Extract the (X, Y) coordinate from the center of the cell holding the provided text.  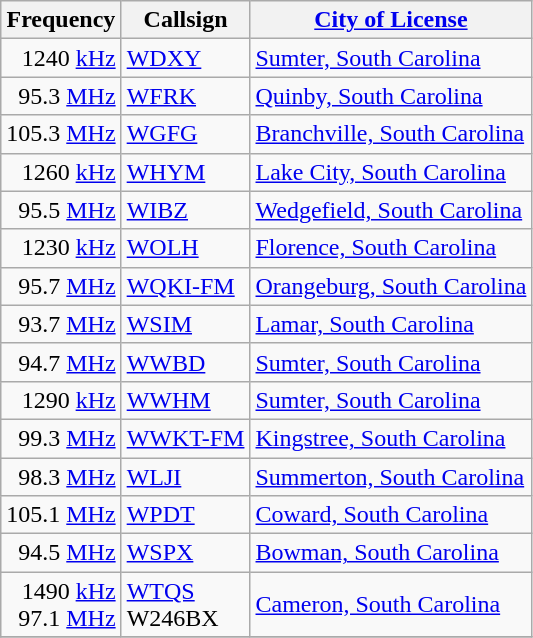
City of License (391, 20)
Frequency (61, 20)
WIBZ (186, 210)
WQKI-FM (186, 286)
Lamar, South Carolina (391, 324)
Orangeburg, South Carolina (391, 286)
1260 kHz (61, 172)
1240 kHz (61, 58)
Coward, South Carolina (391, 515)
Wedgefield, South Carolina (391, 210)
Bowman, South Carolina (391, 553)
95.7 MHz (61, 286)
1290 kHz (61, 400)
95.5 MHz (61, 210)
WDXY (186, 58)
Florence, South Carolina (391, 248)
93.7 MHz (61, 324)
Quinby, South Carolina (391, 96)
105.3 MHz (61, 134)
WHYM (186, 172)
WWKT-FM (186, 438)
WSIM (186, 324)
WPDT (186, 515)
WLJI (186, 477)
Lake City, South Carolina (391, 172)
WWHM (186, 400)
Cameron, South Carolina (391, 604)
WTQS W246BX (186, 604)
Kingstree, South Carolina (391, 438)
Branchville, South Carolina (391, 134)
1490 kHz 97.1 MHz (61, 604)
94.5 MHz (61, 553)
1230 kHz (61, 248)
99.3 MHz (61, 438)
WSPX (186, 553)
Callsign (186, 20)
WOLH (186, 248)
98.3 MHz (61, 477)
105.1 MHz (61, 515)
94.7 MHz (61, 362)
WWBD (186, 362)
WGFG (186, 134)
95.3 MHz (61, 96)
Summerton, South Carolina (391, 477)
WFRK (186, 96)
